Locate the cell with the specified text and output its (X, Y) center coordinate. 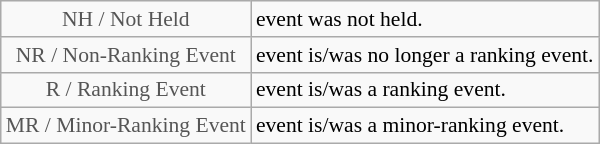
event is/was a ranking event. (425, 90)
event is/was no longer a ranking event. (425, 55)
R / Ranking Event (126, 90)
NH / Not Held (126, 19)
NR / Non-Ranking Event (126, 55)
event is/was a minor-ranking event. (425, 126)
event was not held. (425, 19)
MR / Minor-Ranking Event (126, 126)
